Provide the (x, y) coordinate of the cell's center where the given text is located.  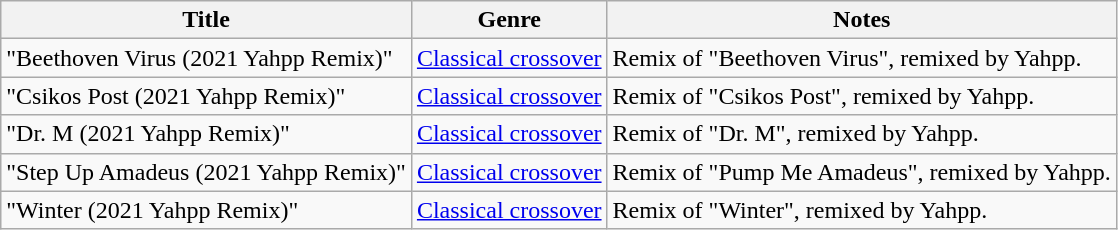
"Dr. M (2021 Yahpp Remix)" (206, 134)
Title (206, 20)
"Csikos Post (2021 Yahpp Remix)" (206, 96)
Remix of "Dr. M", remixed by Yahpp. (862, 134)
Genre (509, 20)
Remix of "Winter", remixed by Yahpp. (862, 210)
Remix of "Csikos Post", remixed by Yahpp. (862, 96)
"Beethoven Virus (2021 Yahpp Remix)" (206, 58)
"Winter (2021 Yahpp Remix)" (206, 210)
Notes (862, 20)
Remix of "Pump Me Amadeus", remixed by Yahpp. (862, 172)
Remix of "Beethoven Virus", remixed by Yahpp. (862, 58)
"Step Up Amadeus (2021 Yahpp Remix)" (206, 172)
